Find where the given text appears and provide that cell's center as (x, y) coordinate. 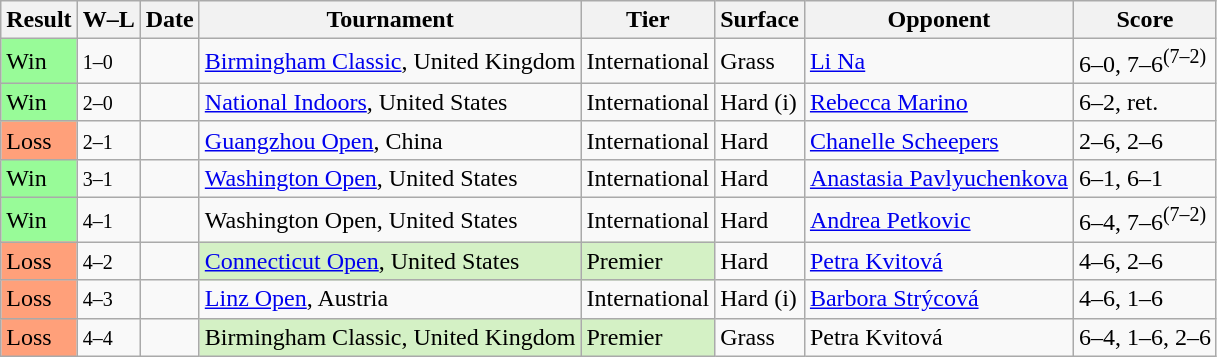
Li Na (938, 62)
Opponent (938, 20)
2–0 (108, 102)
1–0 (108, 62)
Result (39, 20)
Connecticut Open, United States (390, 261)
4–3 (108, 299)
Tier (648, 20)
4–6, 1–6 (1144, 299)
Date (170, 20)
4–1 (108, 220)
Linz Open, Austria (390, 299)
6–1, 6–1 (1144, 178)
Andrea Petkovic (938, 220)
Guangzhou Open, China (390, 140)
Rebecca Marino (938, 102)
2–1 (108, 140)
6–4, 1–6, 2–6 (1144, 337)
6–4, 7–6(7–2) (1144, 220)
4–6, 2–6 (1144, 261)
4–4 (108, 337)
Surface (760, 20)
Barbora Strýcová (938, 299)
Score (1144, 20)
Tournament (390, 20)
2–6, 2–6 (1144, 140)
W–L (108, 20)
4–2 (108, 261)
6–2, ret. (1144, 102)
Anastasia Pavlyuchenkova (938, 178)
6–0, 7–6(7–2) (1144, 62)
3–1 (108, 178)
National Indoors, United States (390, 102)
Chanelle Scheepers (938, 140)
